Determine the [x, y] coordinate at the center of the cell enclosing the given text.  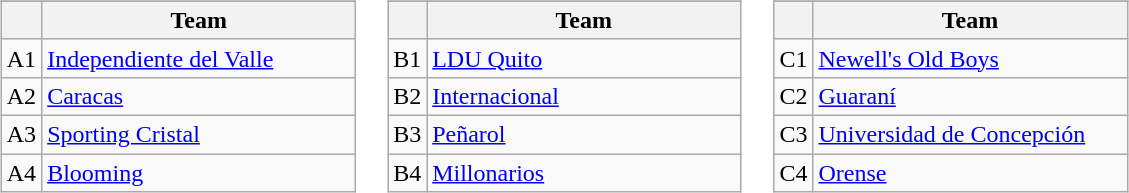
Caracas [199, 96]
Universidad de Concepción [970, 134]
B1 [408, 58]
C2 [794, 96]
C1 [794, 58]
A1 [21, 58]
A2 [21, 96]
A4 [21, 173]
Orense [970, 173]
B4 [408, 173]
Peñarol [584, 134]
A3 [21, 134]
Newell's Old Boys [970, 58]
B3 [408, 134]
Blooming [199, 173]
Sporting Cristal [199, 134]
Independiente del Valle [199, 58]
B2 [408, 96]
Guaraní [970, 96]
Internacional [584, 96]
C4 [794, 173]
C3 [794, 134]
LDU Quito [584, 58]
Millonarios [584, 173]
